Scan for the cell matching the given text and deliver its (X, Y) coordinate at center. 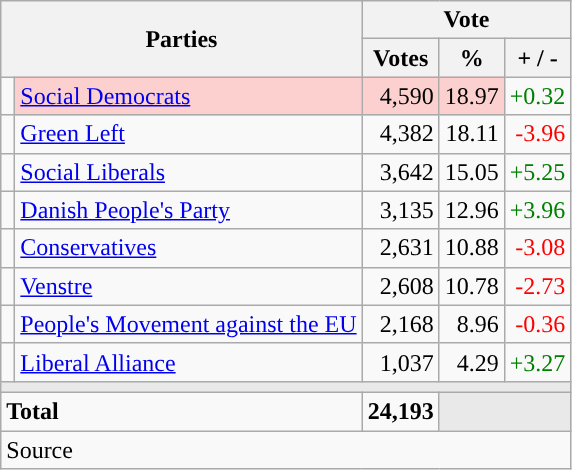
Vote (466, 20)
Votes (400, 58)
Social Democrats (188, 96)
2,608 (400, 286)
% (472, 58)
24,193 (400, 411)
3,642 (400, 172)
-3.08 (538, 248)
2,168 (400, 324)
1,037 (400, 362)
-0.36 (538, 324)
4,382 (400, 134)
Parties (182, 39)
2,631 (400, 248)
People's Movement against the EU (188, 324)
+ / - (538, 58)
4.29 (472, 362)
Liberal Alliance (188, 362)
18.97 (472, 96)
12.96 (472, 210)
10.88 (472, 248)
18.11 (472, 134)
+3.27 (538, 362)
+3.96 (538, 210)
3,135 (400, 210)
Venstre (188, 286)
-3.96 (538, 134)
Total (182, 411)
Danish People's Party (188, 210)
10.78 (472, 286)
+0.32 (538, 96)
Source (286, 449)
-2.73 (538, 286)
8.96 (472, 324)
Conservatives (188, 248)
Social Liberals (188, 172)
15.05 (472, 172)
Green Left (188, 134)
4,590 (400, 96)
+5.25 (538, 172)
